Return the [x, y] coordinate for the center point of the cell that contains the specified text.  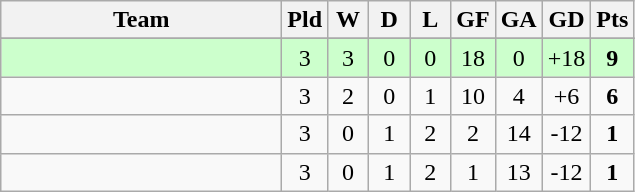
GD [566, 20]
Pts [612, 20]
9 [612, 58]
6 [612, 96]
+6 [566, 96]
D [390, 20]
+18 [566, 58]
L [430, 20]
18 [473, 58]
Pld [305, 20]
14 [518, 134]
W [348, 20]
13 [518, 172]
GA [518, 20]
GF [473, 20]
Team [142, 20]
10 [473, 96]
4 [518, 96]
